Find where the given text appears and provide that cell's center as (x, y) coordinate. 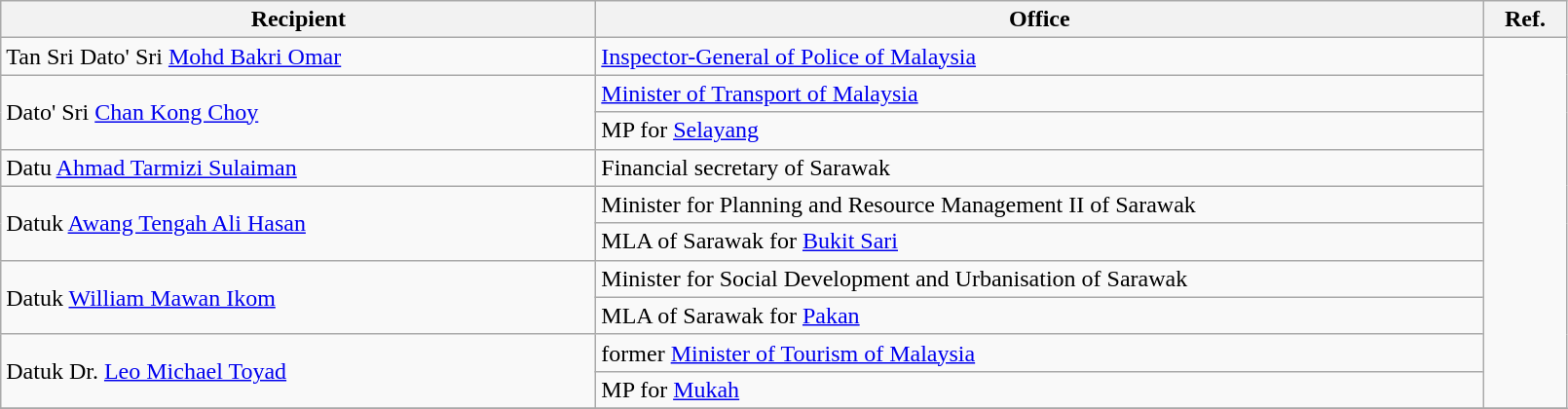
Minister of Transport of Malaysia (1040, 93)
MP for Selayang (1040, 130)
Datuk William Mawan Ikom (298, 297)
Datuk Awang Tengah Ali Hasan (298, 223)
Recipient (298, 19)
Minister for Planning and Resource Management II of Sarawak (1040, 204)
Datu Ahmad Tarmizi Sulaiman (298, 167)
former Minister of Tourism of Malaysia (1040, 353)
Minister for Social Development and Urbanisation of Sarawak (1040, 279)
Financial secretary of Sarawak (1040, 167)
Dato' Sri Chan Kong Choy (298, 112)
Tan Sri Dato' Sri Mohd Bakri Omar (298, 56)
Inspector-General of Police of Malaysia (1040, 56)
MLA of Sarawak for Bukit Sari (1040, 242)
Datuk Dr. Leo Michael Toyad (298, 371)
Office (1040, 19)
Ref. (1525, 19)
MLA of Sarawak for Pakan (1040, 316)
MP for Mukah (1040, 390)
